Return (x, y) of the center of cell containing provided text 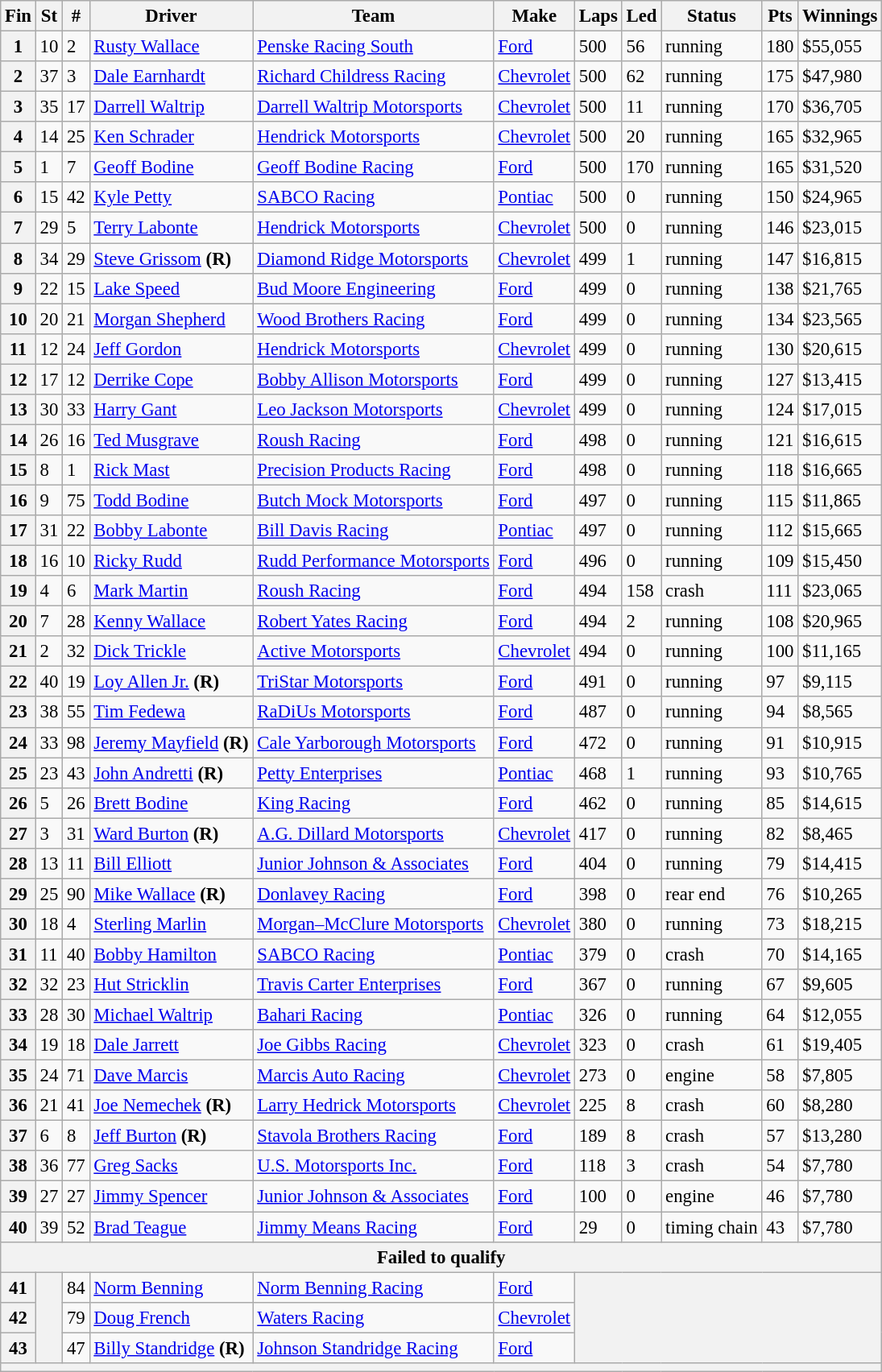
496 (598, 561)
Norm Benning (171, 1287)
RaDiUs Motorsports (374, 713)
$9,605 (840, 985)
Greg Sacks (171, 1167)
Rusty Wallace (171, 47)
TriStar Motorsports (374, 682)
Larry Hedrick Motorsports (374, 1105)
Sterling Marlin (171, 924)
$14,165 (840, 954)
Dale Jarrett (171, 1045)
84 (76, 1287)
487 (598, 713)
$7,805 (840, 1076)
Ward Burton (R) (171, 833)
64 (780, 1015)
John Andretti (R) (171, 773)
Jimmy Spencer (171, 1196)
Kyle Petty (171, 197)
$9,115 (840, 682)
146 (780, 228)
Mike Wallace (R) (171, 894)
75 (76, 500)
85 (780, 803)
379 (598, 954)
$13,415 (840, 379)
Bahari Racing (374, 1015)
112 (780, 531)
$14,615 (840, 803)
$10,265 (840, 894)
$24,965 (840, 197)
Winnings (840, 16)
Billy Standridge (R) (171, 1348)
Jeff Burton (R) (171, 1136)
A.G. Dillard Motorsports (374, 833)
Stavola Brothers Racing (374, 1136)
Steve Grissom (R) (171, 258)
Status (712, 16)
Ted Musgrave (171, 440)
$32,965 (840, 137)
Butch Mock Motorsports (374, 500)
$18,215 (840, 924)
$20,615 (840, 349)
98 (76, 742)
468 (598, 773)
Waters Racing (374, 1317)
323 (598, 1045)
189 (598, 1136)
Joe Nemechek (R) (171, 1105)
$16,615 (840, 440)
Bud Moore Engineering (374, 288)
60 (780, 1105)
$15,450 (840, 561)
Team (374, 16)
Donlavey Racing (374, 894)
56 (641, 47)
180 (780, 47)
91 (780, 742)
$23,065 (840, 591)
Bobby Labonte (171, 531)
491 (598, 682)
82 (780, 833)
158 (641, 591)
Dave Marcis (171, 1076)
$8,565 (840, 713)
404 (598, 864)
Tim Fedewa (171, 713)
97 (780, 682)
Brad Teague (171, 1227)
Make (534, 16)
Michael Waltrip (171, 1015)
Lake Speed (171, 288)
115 (780, 500)
71 (76, 1076)
$17,015 (840, 410)
Ken Schrader (171, 137)
$55,055 (840, 47)
121 (780, 440)
Brett Bodine (171, 803)
Bobby Hamilton (171, 954)
Failed to qualify (441, 1257)
$16,665 (840, 470)
Doug French (171, 1317)
Leo Jackson Motorsports (374, 410)
Bobby Allison Motorsports (374, 379)
73 (780, 924)
Bill Elliott (171, 864)
Darrell Waltrip (171, 107)
Johnson Standridge Racing (374, 1348)
70 (780, 954)
rear end (712, 894)
Ricky Rudd (171, 561)
Hut Stricklin (171, 985)
77 (76, 1167)
$23,015 (840, 228)
$8,280 (840, 1105)
$10,915 (840, 742)
Precision Products Racing (374, 470)
Terry Labonte (171, 228)
$12,055 (840, 1015)
Jeremy Mayfield (R) (171, 742)
Jeff Gordon (171, 349)
367 (598, 985)
93 (780, 773)
$21,765 (840, 288)
Fin (19, 16)
$14,415 (840, 864)
58 (780, 1076)
Penske Racing South (374, 47)
109 (780, 561)
Cale Yarborough Motorsports (374, 742)
Dale Earnhardt (171, 76)
46 (780, 1196)
225 (598, 1105)
472 (598, 742)
Rudd Performance Motorsports (374, 561)
67 (780, 985)
326 (598, 1015)
Pts (780, 16)
Joe Gibbs Racing (374, 1045)
462 (598, 803)
175 (780, 76)
Darrell Waltrip Motorsports (374, 107)
134 (780, 319)
Geoff Bodine Racing (374, 167)
Marcis Auto Racing (374, 1076)
St (48, 16)
47 (76, 1348)
$10,765 (840, 773)
Kenny Wallace (171, 622)
U.S. Motorsports Inc. (374, 1167)
Travis Carter Enterprises (374, 985)
$15,665 (840, 531)
$16,815 (840, 258)
Todd Bodine (171, 500)
108 (780, 622)
Derrike Cope (171, 379)
138 (780, 288)
94 (780, 713)
$13,280 (840, 1136)
$11,165 (840, 651)
130 (780, 349)
Laps (598, 16)
Diamond Ridge Motorsports (374, 258)
90 (76, 894)
Jimmy Means Racing (374, 1227)
Norm Benning Racing (374, 1287)
Richard Childress Racing (374, 76)
417 (598, 833)
$23,565 (840, 319)
Rick Mast (171, 470)
timing chain (712, 1227)
$11,865 (840, 500)
127 (780, 379)
Robert Yates Racing (374, 622)
Harry Gant (171, 410)
55 (76, 713)
Dick Trickle (171, 651)
150 (780, 197)
$47,980 (840, 76)
Active Motorsports (374, 651)
Geoff Bodine (171, 167)
Morgan Shepherd (171, 319)
$8,465 (840, 833)
$31,520 (840, 167)
57 (780, 1136)
Driver (171, 16)
Led (641, 16)
76 (780, 894)
Wood Brothers Racing (374, 319)
380 (598, 924)
$36,705 (840, 107)
# (76, 16)
124 (780, 410)
Mark Martin (171, 591)
111 (780, 591)
Bill Davis Racing (374, 531)
Loy Allen Jr. (R) (171, 682)
62 (641, 76)
398 (598, 894)
61 (780, 1045)
147 (780, 258)
$19,405 (840, 1045)
273 (598, 1076)
54 (780, 1167)
Morgan–McClure Motorsports (374, 924)
52 (76, 1227)
King Racing (374, 803)
Petty Enterprises (374, 773)
$20,965 (840, 622)
